Search for the cell housing the specified text and yield its [X, Y] center coordinate. 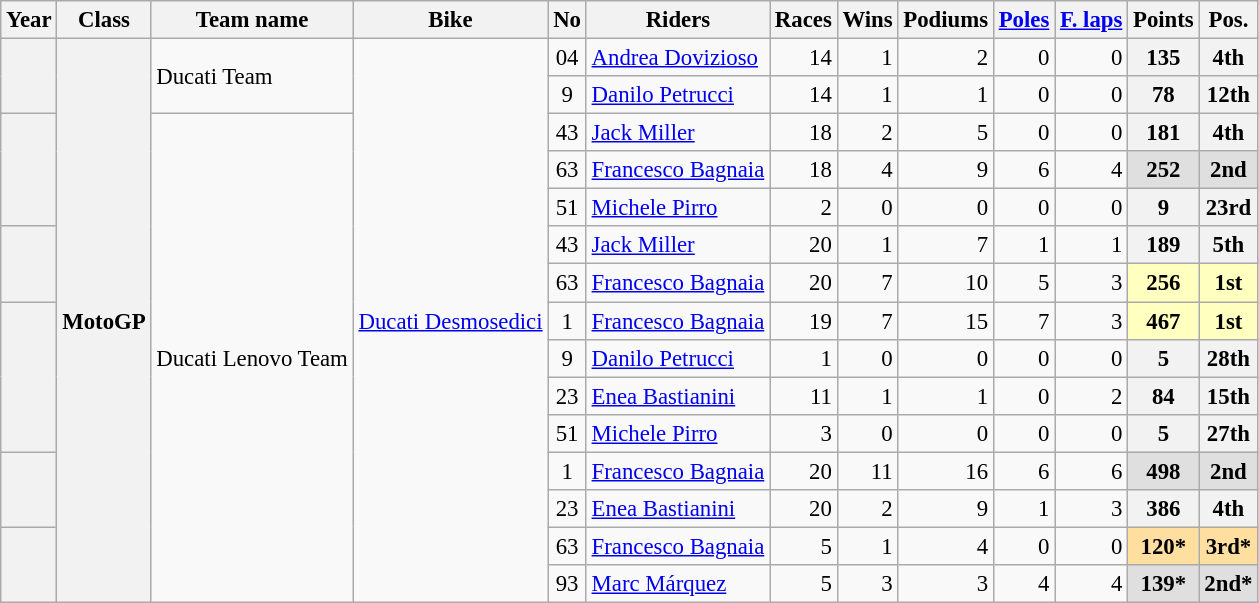
12th [1228, 95]
Riders [678, 20]
16 [946, 471]
Points [1164, 20]
135 [1164, 58]
Races [804, 20]
04 [567, 58]
Poles [1024, 20]
Ducati Desmosedici [450, 321]
Year [29, 20]
Ducati Team [252, 76]
MotoGP [104, 321]
93 [567, 584]
386 [1164, 509]
139* [1164, 584]
181 [1164, 133]
120* [1164, 546]
252 [1164, 170]
2nd* [1228, 584]
3rd* [1228, 546]
28th [1228, 358]
84 [1164, 396]
Wins [868, 20]
5th [1228, 245]
Class [104, 20]
15th [1228, 396]
256 [1164, 283]
Team name [252, 20]
Pos. [1228, 20]
78 [1164, 95]
Ducati Lenovo Team [252, 358]
F. laps [1092, 20]
498 [1164, 471]
23rd [1228, 208]
27th [1228, 433]
Marc Márquez [678, 584]
189 [1164, 245]
10 [946, 283]
Podiums [946, 20]
19 [804, 321]
467 [1164, 321]
Andrea Dovizioso [678, 58]
15 [946, 321]
Bike [450, 20]
No [567, 20]
